From the cell containing the given text, extract its center point as [X, Y] coordinate. 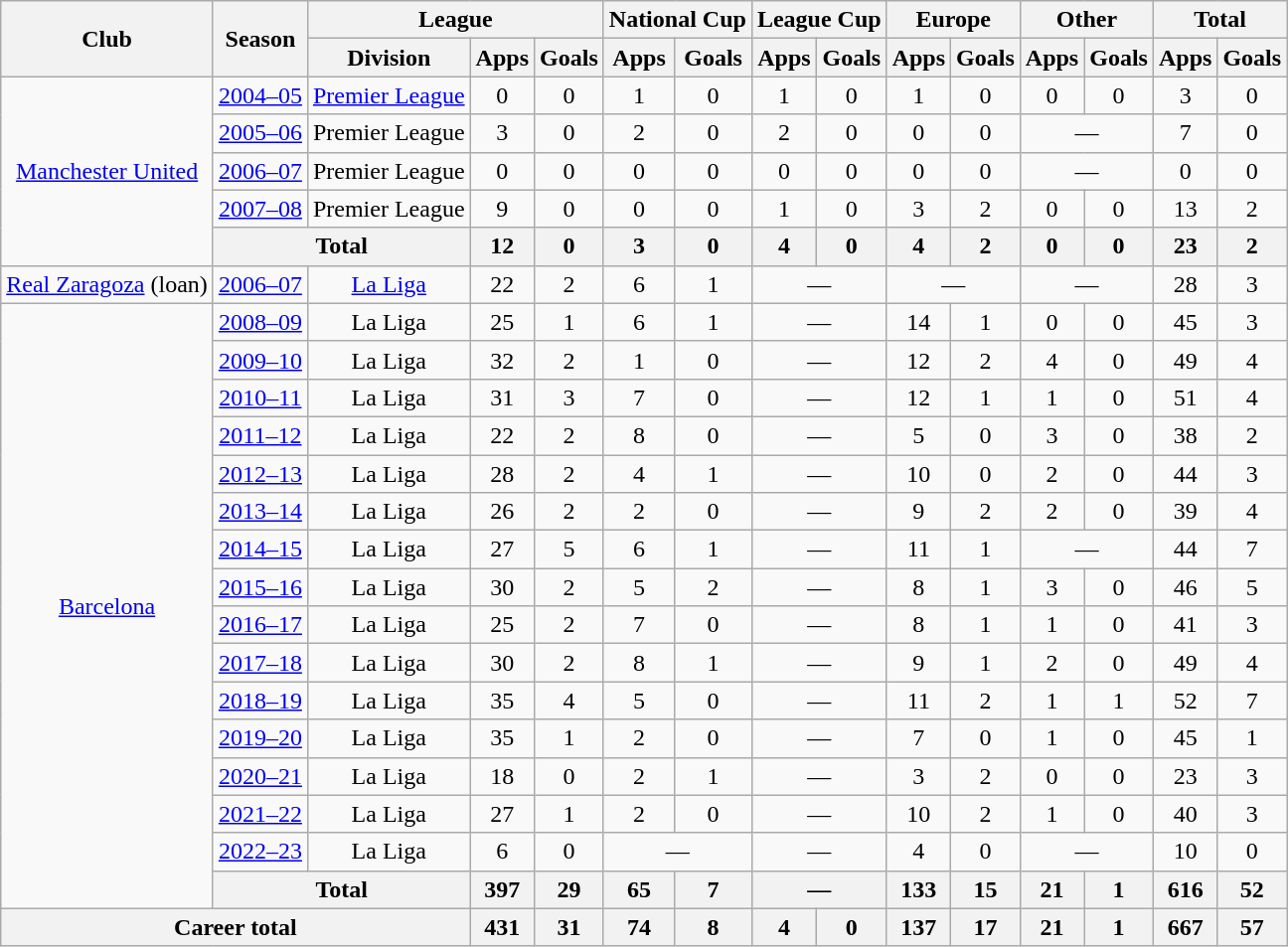
41 [1185, 625]
Other [1086, 20]
2018–19 [260, 701]
Manchester United [107, 171]
616 [1185, 889]
46 [1185, 587]
431 [502, 927]
2017–18 [260, 663]
Division [389, 58]
51 [1185, 397]
2014–15 [260, 550]
26 [502, 512]
2008–09 [260, 322]
2004–05 [260, 95]
2011–12 [260, 435]
2007–08 [260, 209]
2010–11 [260, 397]
17 [986, 927]
2022–23 [260, 852]
League Cup [819, 20]
18 [502, 776]
Barcelona [107, 606]
Europe [953, 20]
74 [639, 927]
2016–17 [260, 625]
2009–10 [260, 360]
2012–13 [260, 474]
2015–16 [260, 587]
14 [918, 322]
667 [1185, 927]
2005–06 [260, 133]
2020–21 [260, 776]
137 [918, 927]
15 [986, 889]
League [455, 20]
2013–14 [260, 512]
2021–22 [260, 814]
Real Zaragoza (loan) [107, 284]
133 [918, 889]
57 [1252, 927]
Club [107, 39]
29 [569, 889]
39 [1185, 512]
38 [1185, 435]
Career total [236, 927]
13 [1185, 209]
40 [1185, 814]
397 [502, 889]
National Cup [678, 20]
Season [260, 39]
32 [502, 360]
2019–20 [260, 738]
65 [639, 889]
